Determine the [x, y] coordinate at the center of the cell enclosing the given text.  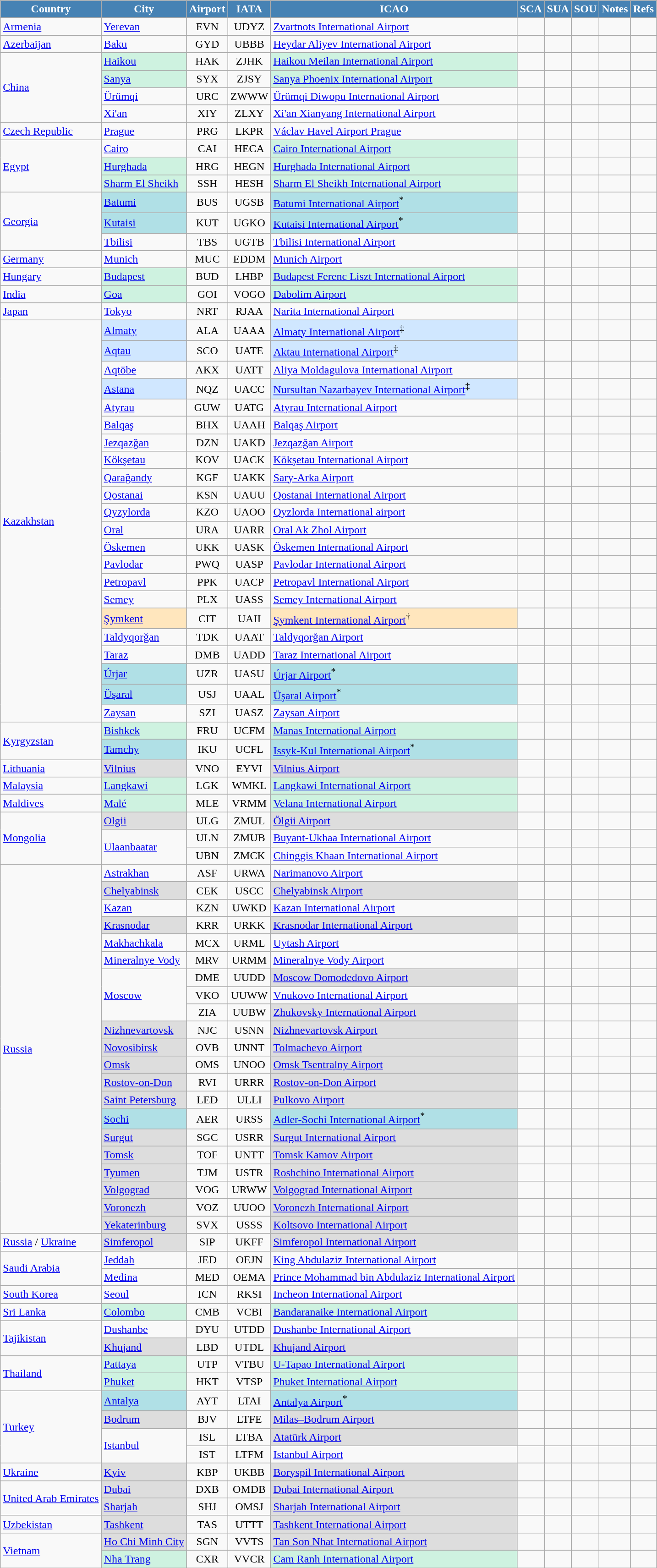
ZIA [208, 1013]
Dubai International Airport [394, 1489]
LTAI [249, 1401]
Novosibirsk [144, 1047]
UAKK [249, 477]
CEK [208, 890]
Nizhnevartovsk Airport [394, 1030]
UWKD [249, 908]
Tyumen [144, 1173]
Almaty International Airport‡ [394, 331]
SSH [208, 183]
RKSI [249, 1294]
UBN [208, 855]
Mineralnye Vody [144, 960]
EVN [208, 27]
Václav Havel Airport Prague [394, 131]
Seoul [144, 1294]
Sharm El Sheikh International Airport [394, 183]
URSS [249, 1119]
UKBB [249, 1472]
Bandaranaike International Airport [394, 1312]
Kazan [144, 908]
Tan Son Nhat International Airport [394, 1542]
JED [208, 1260]
SYX [208, 79]
Jeddah [144, 1260]
Phuket International Airport [394, 1382]
UAUU [249, 495]
USRR [249, 1138]
ICAO [394, 9]
ICN [208, 1294]
Sharjah International Airport [394, 1507]
SCO [208, 351]
UUDD [249, 978]
Zhukovsky International Airport [394, 1013]
Xi'an [144, 114]
PWQ [208, 565]
China [51, 88]
ZLXY [249, 114]
ISL [208, 1437]
Qostanai International Airport [394, 495]
UBBB [249, 44]
Kazakhstan [51, 521]
ZMUB [249, 838]
Tashkent International Airport [394, 1524]
Incheon International Airport [394, 1294]
Bishkek [144, 730]
UAAT [249, 637]
Ürümqi Diwopu International Airport [394, 96]
Langkawi International Airport [394, 786]
Dubai [144, 1489]
Moscow [144, 995]
BUD [208, 277]
Qarağandy [144, 477]
Germany [51, 259]
Heydar Aliyev International Airport [394, 44]
Adler-Sochi International Airport* [394, 1119]
DMB [208, 655]
SGN [208, 1542]
TJM [208, 1173]
Kutaisi International Airport* [394, 223]
Tokyo [144, 312]
Colombo [144, 1312]
UASK [249, 547]
ZMCK [249, 855]
USJ [208, 695]
Üşaral [144, 695]
DZN [208, 443]
VCBI [249, 1312]
SUA [558, 9]
KOV [208, 460]
LKPR [249, 131]
Refs [643, 9]
Sanya Phoenix International Airport [394, 79]
Saint Petersburg [144, 1100]
Atyrau International Airport [394, 408]
UAAA [249, 331]
Antalya Airport* [394, 1401]
UGSB [249, 203]
EDDM [249, 259]
Qyzylorda [144, 512]
Astrakhan [144, 873]
UATT [249, 370]
Sochi [144, 1119]
Haikou Meilan International Airport [394, 61]
UZR [208, 674]
UAII [249, 619]
UNNT [249, 1047]
Bodrum [144, 1420]
Pavlodar International Airport [394, 565]
Malé [144, 803]
IST [208, 1454]
CXR [208, 1559]
Istanbul Airport [394, 1454]
OVB [208, 1047]
Yerevan [144, 27]
URKK [249, 925]
Taraz International Airport [394, 655]
Kökşetau [144, 460]
SZI [208, 713]
Khujand Airport [394, 1347]
VVTS [249, 1542]
Volgograd International Airport [394, 1190]
South Korea [51, 1294]
UCFL [249, 750]
Krasnodar International Airport [394, 925]
Tamchy [144, 750]
OEJN [249, 1260]
Velana International Airport [394, 803]
Egypt [51, 166]
UATE [249, 351]
KSN [208, 495]
ZMUL [249, 821]
Qyzlorda International airport [394, 512]
WMKL [249, 786]
UATG [249, 408]
Hurghada International Airport [394, 166]
UASU [249, 674]
Cairo International Airport [394, 148]
Hungary [51, 277]
PRG [208, 131]
UUBW [249, 1013]
Üşaral Airport* [394, 695]
HEGN [249, 166]
EYVI [249, 768]
UKK [208, 547]
Balqaş [144, 425]
GOI [208, 294]
Lithuania [51, 768]
Dabolim Airport [394, 294]
Ukraine [51, 1472]
BUS [208, 203]
Batumi [144, 203]
Aqtöbe [144, 370]
Uytash Airport [394, 943]
Roshchino International Airport [394, 1173]
ALA [208, 331]
Tajikistan [51, 1338]
Haikou [144, 61]
Vilnius [144, 768]
Turkey [51, 1427]
UNOO [249, 1065]
Şymkent [144, 619]
URWA [249, 873]
Sharm El Sheikh [144, 183]
SVX [208, 1225]
TAS [208, 1524]
UUWW [249, 995]
LHBP [249, 277]
Sharjah [144, 1507]
UTDL [249, 1347]
Tbilisi International Airport [394, 242]
Czech Republic [51, 131]
Kazan International Airport [394, 908]
VNO [208, 768]
Makhachkala [144, 943]
Medina [144, 1277]
Russia [51, 1049]
Atyrau [144, 408]
Ölgii Airport [394, 821]
Vilnius Airport [394, 768]
Semey [144, 599]
HECA [249, 148]
URC [208, 96]
ULG [208, 821]
HESH [249, 183]
Jezqazğan Airport [394, 443]
ULN [208, 838]
URMM [249, 960]
CIT [208, 619]
Nha Trang [144, 1559]
Uzbekistan [51, 1524]
UDYZ [249, 27]
Semey International Airport [394, 599]
UAKD [249, 443]
LTFE [249, 1420]
Dushanbe International Airport [394, 1329]
Vnukovo International Airport [394, 995]
SHJ [208, 1507]
VRMM [249, 803]
Antalya [144, 1401]
UGTB [249, 242]
XIY [208, 114]
Azerbaijan [51, 44]
UACP [249, 582]
Öskemen [144, 547]
OMSJ [249, 1507]
Aqtau [144, 351]
Aliya Moldagulova International Airport [394, 370]
OMDB [249, 1489]
Phuket [144, 1382]
VOGO [249, 294]
SCA [531, 9]
Oral [144, 530]
DXB [208, 1489]
UAAH [249, 425]
MRV [208, 960]
VTSP [249, 1382]
Qostanai [144, 495]
Astana [144, 389]
Maldives [51, 803]
Kökşetau International Airport [394, 460]
SIP [208, 1242]
NRT [208, 312]
Zaysan [144, 713]
Pattaya [144, 1364]
HKT [208, 1382]
IKU [208, 750]
Simferopol [144, 1242]
LTFM [249, 1454]
USSS [249, 1225]
FRU [208, 730]
RVI [208, 1082]
Mongolia [51, 838]
LTBA [249, 1437]
Thailand [51, 1373]
VOZ [208, 1207]
Rostov-on-Don [144, 1082]
HAK [208, 61]
Moscow Domodedovo Airport [394, 978]
Kyiv [144, 1472]
Airport [208, 9]
Malaysia [51, 786]
United Arab Emirates [51, 1498]
UASP [249, 565]
Sanya [144, 79]
Notes [615, 9]
AYT [208, 1401]
DME [208, 978]
Budapest Ferenc Liszt International Airport [394, 277]
Tashkent [144, 1524]
Narimanovo Airport [394, 873]
Taldyqorğan [144, 637]
UGKO [249, 223]
USTR [249, 1173]
Narita International Airport [394, 312]
UUOO [249, 1207]
UTP [208, 1364]
King Abdulaziz International Airport [394, 1260]
Tomsk [144, 1155]
Úrjar Airport* [394, 674]
Japan [51, 312]
Omsk [144, 1065]
NQZ [208, 389]
Voronezh International Airport [394, 1207]
OEMA [249, 1277]
MUC [208, 259]
UASS [249, 599]
KRR [208, 925]
Nursultan Nazarbayev International Airport‡ [394, 389]
MLE [208, 803]
Zaysan Airport [394, 713]
IATA [249, 9]
VTBU [249, 1364]
SOU [585, 9]
ZWWW [249, 96]
Ho Chi Minh City [144, 1542]
Olgii [144, 821]
UTTT [249, 1524]
ASF [208, 873]
PPK [208, 582]
UASZ [249, 713]
USCC [249, 890]
USNN [249, 1030]
Tomsk Kamov Airport [394, 1155]
GUW [208, 408]
HRG [208, 166]
UNTT [249, 1155]
ZJSY [249, 79]
Rostov-on-Don Airport [394, 1082]
Koltsovo International Airport [394, 1225]
Zvartnots International Airport [394, 27]
LED [208, 1100]
Batumi International Airport* [394, 203]
SGC [208, 1138]
OMS [208, 1065]
VOG [208, 1190]
Jezqazğan [144, 443]
Armenia [51, 27]
NJC [208, 1030]
Dushanbe [144, 1329]
Chelyabinsk Airport [394, 890]
Şymkent International Airport† [394, 619]
UCFM [249, 730]
UKFF [249, 1242]
AKX [208, 370]
TBS [208, 242]
Almaty [144, 331]
Istanbul [144, 1446]
Voronezh [144, 1207]
Tbilisi [144, 242]
VVCR [249, 1559]
Russia / Ukraine [51, 1242]
Petropavl International Airport [394, 582]
Boryspil International Airport [394, 1472]
URWW [249, 1190]
Chinggis Khaan International Airport [394, 855]
Milas–Bodrum Airport [394, 1420]
Pulkovo Airport [394, 1100]
Surgut [144, 1138]
Kyrgyzstan [51, 740]
Munich [144, 259]
Budapest [144, 277]
Volgograd [144, 1190]
GYD [208, 44]
Chelyabinsk [144, 890]
Prince Mohammad bin Abdulaziz International Airport [394, 1277]
Sary-Arka Airport [394, 477]
ZJHK [249, 61]
BJV [208, 1420]
Pavlodar [144, 565]
TDK [208, 637]
KZN [208, 908]
BHX [208, 425]
Taraz [144, 655]
URA [208, 530]
Atatürk Airport [394, 1437]
Tolmachevo Airport [394, 1047]
ULLI [249, 1100]
Kutaisi [144, 223]
Hurghada [144, 166]
LBD [208, 1347]
Aktau International Airport‡ [394, 351]
CMB [208, 1312]
Manas International Airport [394, 730]
RJAA [249, 312]
PLX [208, 599]
UTDD [249, 1329]
UAAL [249, 695]
MCX [208, 943]
Prague [144, 131]
Vietnam [51, 1551]
Simferopol International Airport [394, 1242]
Mineralnye Vody Airport [394, 960]
Khujand [144, 1347]
Issyk-Kul International Airport* [394, 750]
UADD [249, 655]
URML [249, 943]
Öskemen International Airport [394, 547]
Sri Lanka [51, 1312]
Saudi Arabia [51, 1268]
Goa [144, 294]
Surgut International Airport [394, 1138]
U-Tapao International Airport [394, 1364]
Yekaterinburg [144, 1225]
Oral Ak Zhol Airport [394, 530]
Munich Airport [394, 259]
Ulaanbaatar [144, 847]
Omsk Tsentralny Airport [394, 1065]
AER [208, 1119]
Ürümqi [144, 96]
Balqaş Airport [394, 425]
Nizhnevartovsk [144, 1030]
India [51, 294]
City [144, 9]
KZO [208, 512]
CAI [208, 148]
MED [208, 1277]
UACC [249, 389]
UACK [249, 460]
Georgia [51, 221]
Baku [144, 44]
KGF [208, 477]
DYU [208, 1329]
Krasnodar [144, 925]
Xi'an Xianyang International Airport [394, 114]
Buyant-Ukhaa International Airport [394, 838]
Petropavl [144, 582]
Cairo [144, 148]
KUT [208, 223]
TOF [208, 1155]
LGK [208, 786]
Country [51, 9]
UAOO [249, 512]
Úrjar [144, 674]
URRR [249, 1082]
Cam Ranh International Airport [394, 1559]
Langkawi [144, 786]
VKO [208, 995]
KBP [208, 1472]
Taldyqorğan Airport [394, 637]
UARR [249, 530]
